Find where the given text appears and provide that cell's center as (x, y) coordinate. 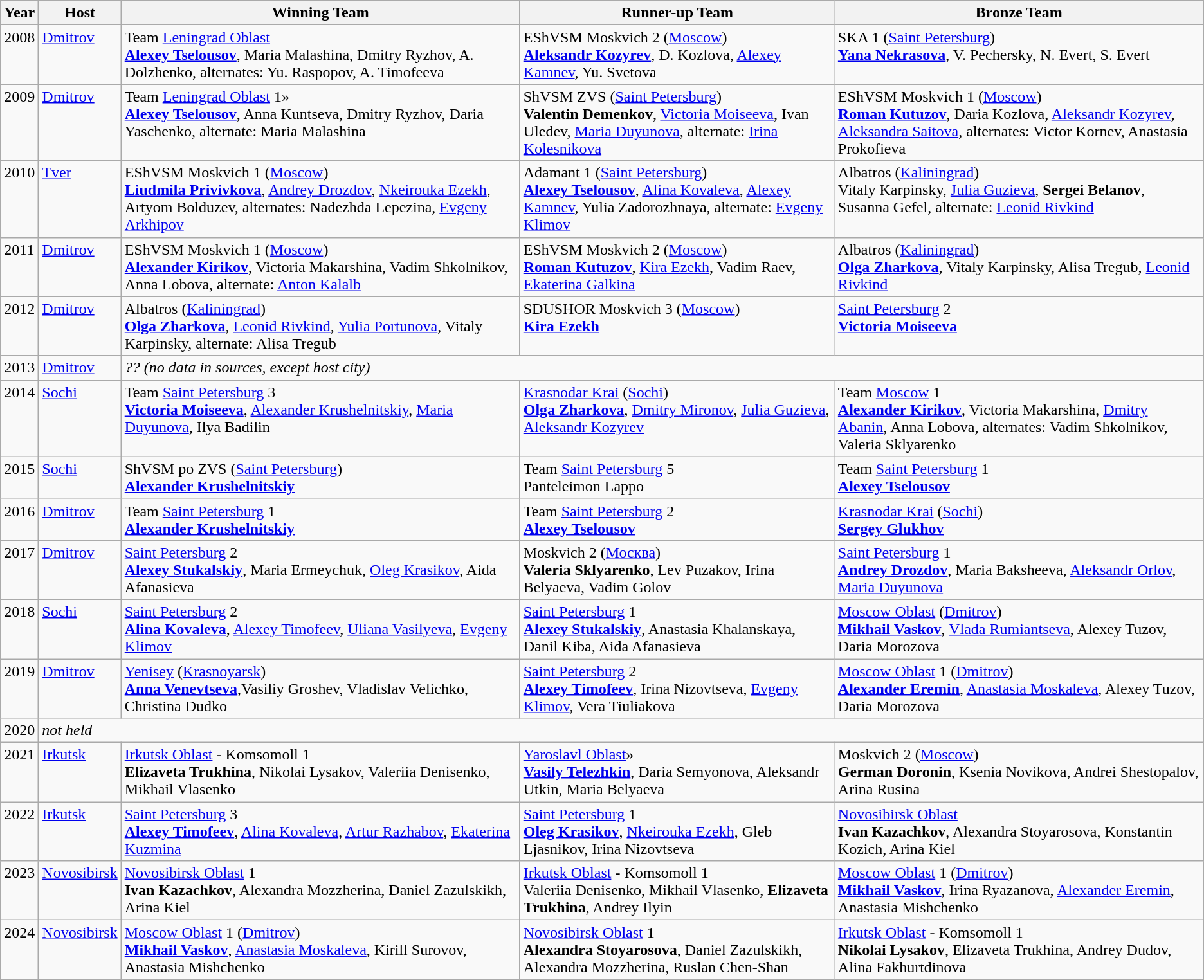
Team Saint Petersburg 3Victoria Moiseeva, Alexander Krushelnitskiy, Maria Duyunova, Ilya Badilin (320, 418)
2018 (19, 629)
Moscow Oblast 1 (Dmitrov)Mikhail Vaskov, Anastasia Moskaleva, Kirill Surovov, Anastasia Mishchenko (320, 950)
Albatros (Kaliningrad)Olga Zharkova, Vitaly Karpinsky, Alisa Tregub, Leonid Rivkind (1019, 267)
Moskvich 2 (Moscow)German Doronin, Ksenia Novikova, Andrei Shestopalov, Arina Rusina (1019, 772)
Irkutsk Oblast - Komsomoll 1Elizaveta Trukhina, Nikolai Lysakov, Valeriia Denisenko, Mikhail Vlasenko (320, 772)
Saint Petersburg 1Oleg Krasikov, Nkeirouka Ezekh, Gleb Ljasnikov, Irina Nizovtseva (677, 831)
2021 (19, 772)
Bronze Team (1019, 13)
Team Moscow 1Alexander Kirikov, Victoria Makarshina, Dmitry Abanin, Anna Lobova, alternates: Vadim Shkolnikov, Valeria Sklyarenko (1019, 418)
2014 (19, 418)
2017 (19, 570)
Saint Petersburg 2Alexey Timofeev, Irina Nizovtseva, Evgeny Klimov, Vera Tiuliakova (677, 688)
2009 (19, 122)
Moscow Oblast 1 (Dmitrov)Alexander Eremin, Anastasia Moskaleva, Alexey Tuzov, Daria Morozova (1019, 688)
Saint Petersburg 1Alexey Stukalskiy, Anastasia Khalanskaya, Danil Kiba, Aida Afanasieva (677, 629)
2022 (19, 831)
2023 (19, 891)
Host (80, 13)
EShVSM Moskvich 2 (Moscow)Aleksandr Kozyrev, D. Kozlova, Alexey Kamnev, Yu. Svetova (677, 55)
Moscow Oblast 1 (Dmitrov)Mikhail Vaskov, Irina Ryazanova, Alexander Eremin, Anastasia Mishchenko (1019, 891)
Irkutsk Oblast - Komsomoll 1Nikolai Lysakov, Elizaveta Trukhina, Andrey Dudov, Alina Fakhurtdinova (1019, 950)
Albatros (Kaliningrad)Olga Zharkova, Leonid Rivkind, Yulia Portunova, Vitaly Karpinsky, alternate: Alisa Tregub (320, 326)
Team Saint Petersburg 1Alexander Krushelnitskiy (320, 520)
Moskvich 2 (Москва)Valeria Sklyarenko, Lev Puzakov, Irina Belyaeva, Vadim Golov (677, 570)
2019 (19, 688)
2013 (19, 368)
Novosibirsk OblastIvan Kazachkov, Alexandra Stoyarosova, Konstantin Kozich, Arina Kiel (1019, 831)
Novosibirsk Oblast 1Alexandra Stoyarosova, Daniel Zazulskikh, Alexandra Mozzherina, Ruslan Chen-Shan (677, 950)
SDUSHOR Moskvich 3 (Moscow)Kira Ezekh (677, 326)
2016 (19, 520)
?? (no data in sources, except host city) (662, 368)
2011 (19, 267)
ShVSM ZVS (Saint Petersburg)Valentin Demenkov, Victoria Moiseeva, Ivan Uledev, Maria Duyunova, alternate: Irina Kolesnikova (677, 122)
EShVSM Moskvich 1 (Moscow)Alexander Kirikov, Victoria Makarshina, Vadim Shkolnikov, Anna Lobova, alternate: Anton Kalalb (320, 267)
ShVSM po ZVS (Saint Petersburg)Alexander Krushelnitskiy (320, 477)
2010 (19, 199)
2008 (19, 55)
Team Leningrad OblastAlexey Tselousov, Maria Malashina, Dmitry Ryzhov, A. Dolzhenko, alternates: Yu. Raspopov, A. Timofeeva (320, 55)
Adamant 1 (Saint Petersburg)Alexey Tselousov, Alina Kovaleva, Alexey Kamnev, Yulia Zadorozhnaya, alternate: Evgeny Klimov (677, 199)
Yenisey (Krasnoyarsk)Anna Venevtseva,Vasiliy Groshev, Vladislav Velichko, Christina Dudko (320, 688)
Year (19, 13)
Irkutsk Oblast - Komsomoll 1Valeriia Denisenko, Mikhail Vlasenko, Elizaveta Trukhina, Andrey Ilyin (677, 891)
Winning Team (320, 13)
Albatros (Kaliningrad)Vitaly Karpinsky, Julia Guzieva, Sergei Belanov, Susanna Gefel, alternate: Leonid Rivkind (1019, 199)
Saint Petersburg 1Andrey Drozdov, Maria Baksheeva, Aleksandr Orlov, Maria Duyunova (1019, 570)
Team Leningrad Oblast 1»Alexey Tselousov, Anna Kuntseva, Dmitry Ryzhov, Daria Yaschenko, alternate: Maria Malashina (320, 122)
Team Saint Petersburg 5Panteleimon Lappo (677, 477)
Krasnodar Krai (Sochi)Sergey Glukhov (1019, 520)
EShVSM Moskvich 1 (Moscow)Liudmila Privivkova, Andrey Drozdov, Nkeirouka Ezekh, Artyom Bolduzev, alternates: Nadezhda Lepezina, Evgeny Arkhipov (320, 199)
Saint Petersburg 2Alina Kovaleva, Alexey Timofeev, Uliana Vasilyeva, Evgeny Klimov (320, 629)
not held (621, 730)
Team Saint Petersburg 2Alexey Tselousov (677, 520)
Moscow Oblast (Dmitrov)Mikhail Vaskov, Vlada Rumiantseva, Alexey Tuzov, Daria Morozova (1019, 629)
Krasnodar Krai (Sochi)Olga Zharkova, Dmitry Mironov, Julia Guzieva, Aleksandr Kozyrev (677, 418)
2020 (19, 730)
Team Saint Petersburg 1Alexey Tselousov (1019, 477)
2015 (19, 477)
Novosibirsk Oblast 1Ivan Kazachkov, Alexandra Mozzherina, Daniel Zazulskikh, Arina Kiel (320, 891)
EShVSM Moskvich 2 (Moscow)Roman Kutuzov, Kira Ezekh, Vadim Raev, Ekaterina Galkina (677, 267)
Saint Petersburg 3Alexey Timofeev, Alina Kovaleva, Artur Razhabov, Ekaterina Kuzmina (320, 831)
Yaroslavl Oblast»Vasily Telezhkin, Daria Semyonova, Aleksandr Utkin, Maria Belyaeva (677, 772)
Tver (80, 199)
EShVSM Moskvich 1 (Moscow)Roman Kutuzov, Daria Kozlova, Aleksandr Kozyrev, Aleksandra Saitova, alternates: Victor Kornev, Anastasia Prokofieva (1019, 122)
2012 (19, 326)
Saint Petersburg 2Alexey Stukalskiy, Maria Ermeychuk, Oleg Krasikov, Aida Afanasieva (320, 570)
SKA 1 (Saint Petersburg)Yana Nekrasova, V. Pechersky, N. Evert, S. Evert (1019, 55)
Saint Petersburg 2Victoria Moiseeva (1019, 326)
2024 (19, 950)
Runner-up Team (677, 13)
